Capture the cell that displays the provided text and extract its (x, y) central coordinate. 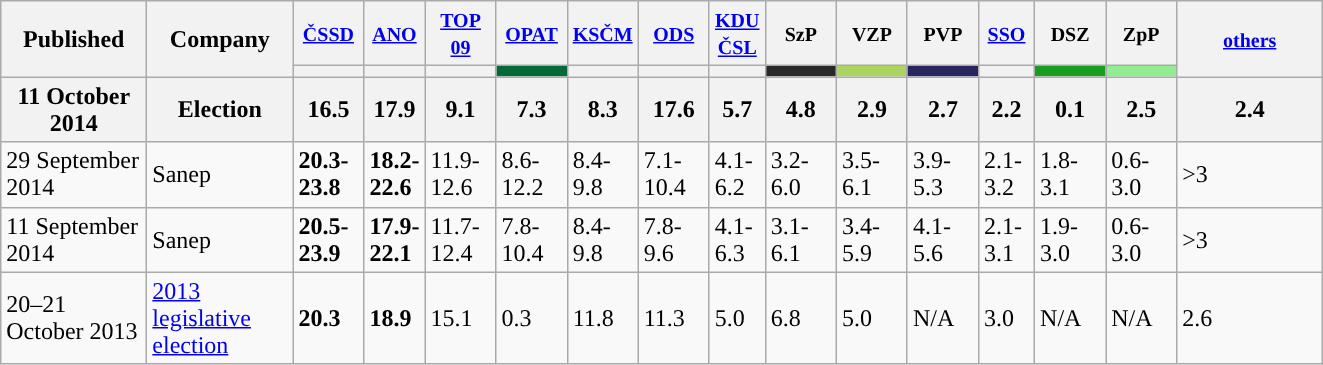
17.9-22.1 (394, 240)
17.6 (674, 110)
0.1 (1070, 110)
TOP 09 (460, 34)
KSČM (602, 34)
11 October 2014 (74, 110)
18.9 (394, 318)
Company (220, 39)
16.5 (328, 110)
3.5-6.1 (872, 174)
2.9 (872, 110)
4.8 (800, 110)
2.4 (1250, 110)
11.9-12.6 (460, 174)
PVP (942, 34)
20.3-23.8 (328, 174)
20.5-23.9 (328, 240)
1.9-3.0 (1070, 240)
3.2-6.0 (800, 174)
Election (220, 110)
3.0 (1006, 318)
2.1-3.1 (1006, 240)
18.2-22.6 (394, 174)
VZP (872, 34)
4.1-6.2 (737, 174)
DSZ (1070, 34)
7.1-10.4 (674, 174)
15.1 (460, 318)
6.8 (800, 318)
SzP (800, 34)
2.7 (942, 110)
20.3 (328, 318)
4.1-5.6 (942, 240)
Published (74, 39)
3.4-5.9 (872, 240)
ODS (674, 34)
2.1-3.2 (1006, 174)
8.3 (602, 110)
SSO (1006, 34)
29 September 2014 (74, 174)
4.1-6.3 (737, 240)
11.3 (674, 318)
20–21 October 2013 (74, 318)
others (1250, 39)
ČSSD (328, 34)
7.3 (532, 110)
ZpP (1142, 34)
0.3 (532, 318)
11.8 (602, 318)
11.7-12.4 (460, 240)
3.1-6.1 (800, 240)
7.8-10.4 (532, 240)
1.8-3.1 (1070, 174)
ANO (394, 34)
OPAT (532, 34)
9.1 (460, 110)
2013 legislative election (220, 318)
5.7 (737, 110)
2.2 (1006, 110)
2.5 (1142, 110)
2.6 (1250, 318)
7.8-9.6 (674, 240)
11 September 2014 (74, 240)
8.6-12.2 (532, 174)
KDUČSL (737, 34)
17.9 (394, 110)
3.9-5.3 (942, 174)
